From the cell containing the given text, extract its center point as (X, Y) coordinate. 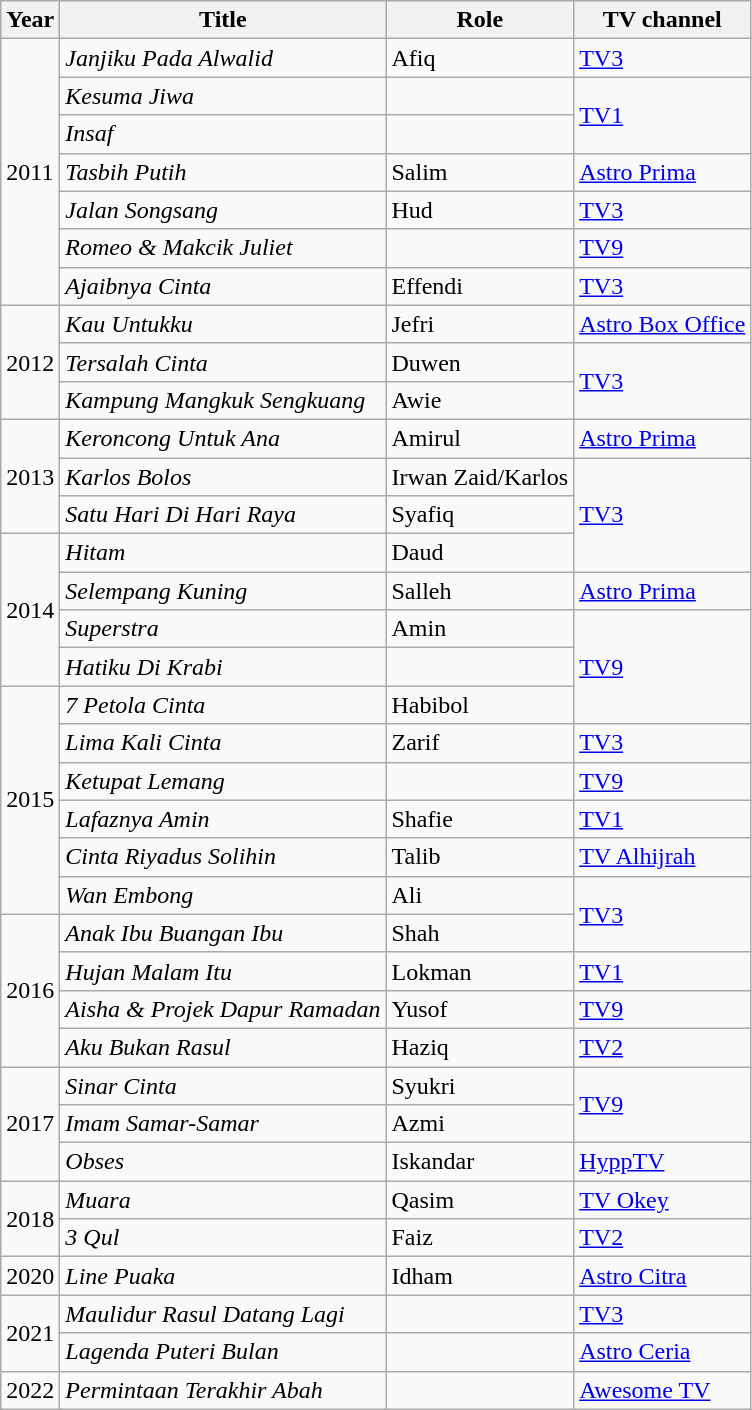
Jefri (480, 324)
Imam Samar-Samar (223, 1124)
Iskandar (480, 1162)
TV Alhijrah (662, 857)
Muara (223, 1200)
Title (223, 20)
2018 (30, 1219)
Shah (480, 933)
Ajaibnya Cinta (223, 286)
Faiz (480, 1238)
2013 (30, 476)
Amirul (480, 438)
Role (480, 20)
2022 (30, 1390)
Keroncong Untuk Ana (223, 438)
Selempang Kuning (223, 591)
Kau Untukku (223, 324)
Syukri (480, 1085)
Superstra (223, 629)
Permintaan Terakhir Abah (223, 1390)
Maulidur Rasul Datang Lagi (223, 1314)
Karlos Bolos (223, 477)
Effendi (480, 286)
Habibol (480, 705)
Afiq (480, 58)
Sinar Cinta (223, 1085)
Irwan Zaid/Karlos (480, 477)
Hud (480, 210)
Anak Ibu Buangan Ibu (223, 933)
2021 (30, 1333)
Obses (223, 1162)
TV channel (662, 20)
2015 (30, 800)
Duwen (480, 362)
Kampung Mangkuk Sengkuang (223, 400)
Hatiku Di Krabi (223, 667)
Kesuma Jiwa (223, 96)
Yusof (480, 1009)
Satu Hari Di Hari Raya (223, 515)
Astro Citra (662, 1276)
Awie (480, 400)
2012 (30, 362)
Awesome TV (662, 1390)
Zarif (480, 743)
HyppTV (662, 1162)
Astro Ceria (662, 1352)
Lagenda Puteri Bulan (223, 1352)
Haziq (480, 1047)
Syafiq (480, 515)
Janjiku Pada Alwalid (223, 58)
Shafie (480, 819)
Tersalah Cinta (223, 362)
2016 (30, 990)
Ketupat Lemang (223, 781)
Lafaznya Amin (223, 819)
Tasbih Putih (223, 172)
Qasim (480, 1200)
Salleh (480, 591)
3 Qul (223, 1238)
Insaf (223, 134)
Cinta Riyadus Solihin (223, 857)
Daud (480, 553)
Year (30, 20)
Salim (480, 172)
Azmi (480, 1124)
Idham (480, 1276)
Romeo & Makcik Juliet (223, 248)
TV Okey (662, 1200)
Amin (480, 629)
Ali (480, 895)
Jalan Songsang (223, 210)
Aku Bukan Rasul (223, 1047)
Talib (480, 857)
2011 (30, 172)
Hujan Malam Itu (223, 971)
2017 (30, 1123)
Wan Embong (223, 895)
7 Petola Cinta (223, 705)
Lima Kali Cinta (223, 743)
Aisha & Projek Dapur Ramadan (223, 1009)
Astro Box Office (662, 324)
2020 (30, 1276)
Line Puaka (223, 1276)
Hitam (223, 553)
Lokman (480, 971)
2014 (30, 610)
